Identify which cell holds the provided text, then report its [x, y] central coordinate. 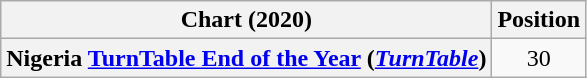
Chart (2020) [246, 20]
30 [539, 58]
Nigeria TurnTable End of the Year (TurnTable) [246, 58]
Position [539, 20]
